For the text-containing cell, return its midpoint in (X, Y) coordinate format. 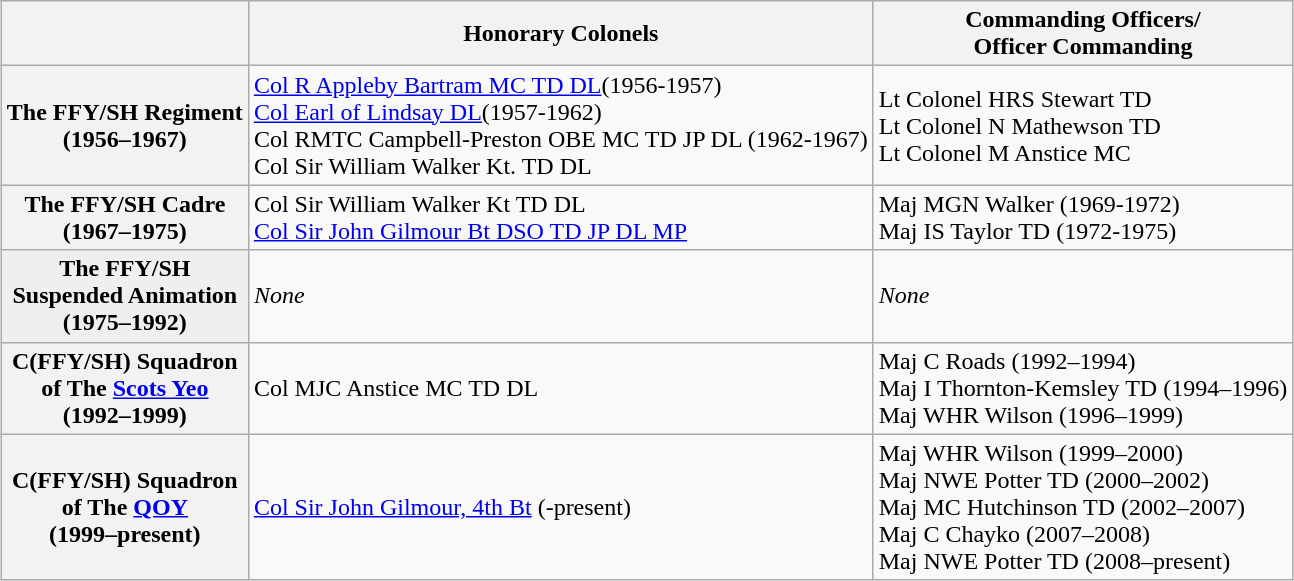
Commanding Officers/Officer Commanding (1082, 34)
Maj C Roads (1992–1994)Maj I Thornton-Kemsley TD (1994–1996)Maj WHR Wilson (1996–1999) (1082, 388)
Lt Colonel HRS Stewart TDLt Colonel N Mathewson TDLt Colonel M Anstice MC (1082, 126)
Col MJC Anstice MC TD DL (560, 388)
Maj WHR Wilson (1999–2000)Maj NWE Potter TD (2000–2002)Maj MC Hutchinson TD (2002–2007)Maj C Chayko (2007–2008)Maj NWE Potter TD (2008–present) (1082, 507)
C(FFY/SH) Squadronof The QOY(1999–present) (124, 507)
Maj MGN Walker (1969-1972)Maj IS Taylor TD (1972-1975) (1082, 218)
The FFY/SH Cadre(1967–1975) (124, 218)
C(FFY/SH) Squadronof The Scots Yeo(1992–1999) (124, 388)
Col Sir William Walker Kt TD DLCol Sir John Gilmour Bt DSO TD JP DL MP (560, 218)
Honorary Colonels (560, 34)
The FFY/SHSuspended Animation(1975–1992) (124, 296)
The FFY/SH Regiment(1956–1967) (124, 126)
Col Sir John Gilmour, 4th Bt (-present) (560, 507)
